Search for the cell housing the specified text and yield its (X, Y) center coordinate. 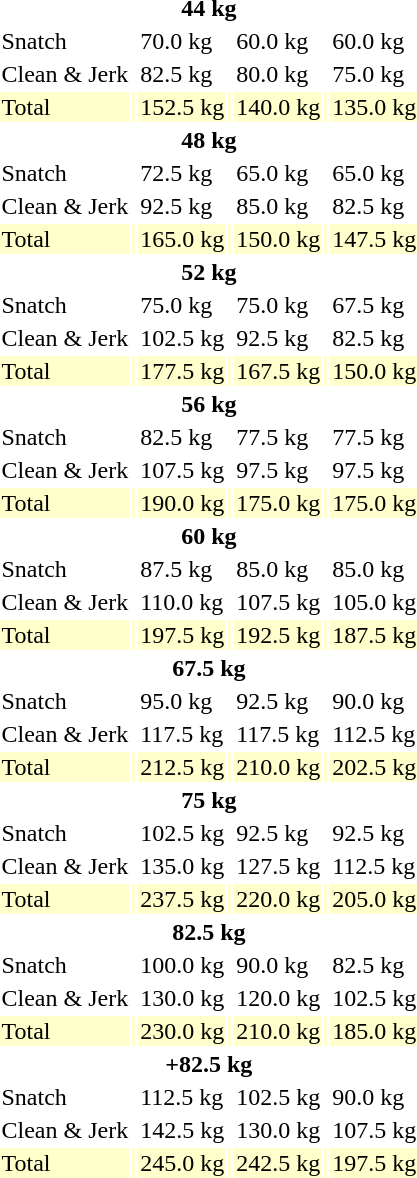
70.0 kg (182, 41)
192.5 kg (278, 635)
220.0 kg (278, 899)
242.5 kg (278, 1163)
112.5 kg (182, 1097)
97.5 kg (278, 470)
150.0 kg (278, 239)
65.0 kg (278, 173)
245.0 kg (182, 1163)
100.0 kg (182, 965)
95.0 kg (182, 701)
230.0 kg (182, 1031)
72.5 kg (182, 173)
140.0 kg (278, 107)
175.0 kg (278, 503)
90.0 kg (278, 965)
142.5 kg (182, 1130)
110.0 kg (182, 602)
152.5 kg (182, 107)
167.5 kg (278, 371)
77.5 kg (278, 437)
165.0 kg (182, 239)
177.5 kg (182, 371)
135.0 kg (182, 866)
80.0 kg (278, 74)
197.5 kg (182, 635)
212.5 kg (182, 767)
87.5 kg (182, 569)
237.5 kg (182, 899)
190.0 kg (182, 503)
120.0 kg (278, 998)
127.5 kg (278, 866)
60.0 kg (278, 41)
